Extract the [x, y] coordinate from the center of the cell holding the provided text.  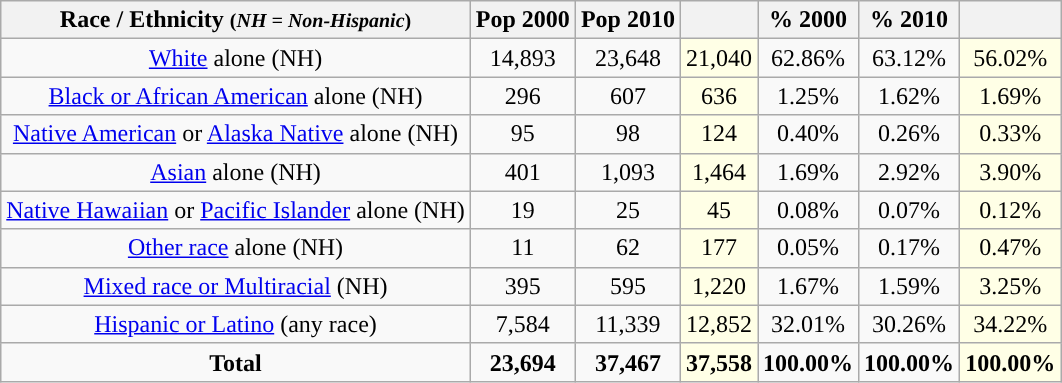
Pop 2010 [628, 20]
1,093 [628, 172]
23,694 [522, 362]
0.33% [1010, 134]
0.07% [910, 210]
% 2000 [808, 20]
45 [718, 210]
0.47% [1010, 248]
Black or African American alone (NH) [236, 96]
63.12% [910, 58]
Total [236, 362]
177 [718, 248]
1,464 [718, 172]
98 [628, 134]
Hispanic or Latino (any race) [236, 324]
62 [628, 248]
1,220 [718, 286]
32.01% [808, 324]
1.25% [808, 96]
296 [522, 96]
Other race alone (NH) [236, 248]
Native American or Alaska Native alone (NH) [236, 134]
1.67% [808, 286]
0.08% [808, 210]
1.59% [910, 286]
595 [628, 286]
56.02% [1010, 58]
% 2010 [910, 20]
Asian alone (NH) [236, 172]
34.22% [1010, 324]
636 [718, 96]
Pop 2000 [522, 20]
3.90% [1010, 172]
95 [522, 134]
3.25% [1010, 286]
2.92% [910, 172]
607 [628, 96]
30.26% [910, 324]
0.17% [910, 248]
White alone (NH) [236, 58]
12,852 [718, 324]
25 [628, 210]
Native Hawaiian or Pacific Islander alone (NH) [236, 210]
19 [522, 210]
395 [522, 286]
37,467 [628, 362]
401 [522, 172]
14,893 [522, 58]
11,339 [628, 324]
0.40% [808, 134]
7,584 [522, 324]
23,648 [628, 58]
11 [522, 248]
0.05% [808, 248]
37,558 [718, 362]
1.62% [910, 96]
124 [718, 134]
62.86% [808, 58]
21,040 [718, 58]
0.12% [1010, 210]
0.26% [910, 134]
Mixed race or Multiracial (NH) [236, 286]
Race / Ethnicity (NH = Non-Hispanic) [236, 20]
